Scan for the cell matching the given text and deliver its (X, Y) coordinate at center. 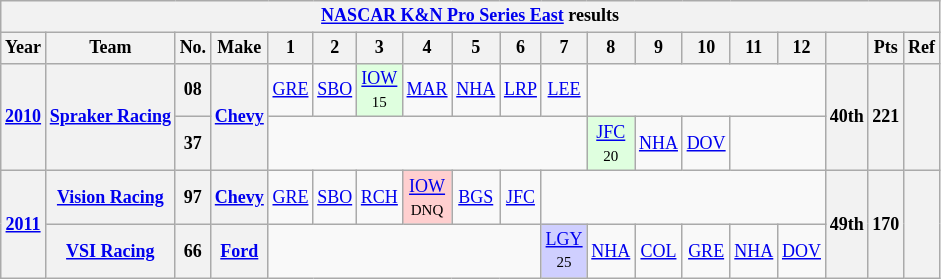
221 (886, 116)
Ref (922, 48)
5 (476, 48)
2010 (24, 116)
Year (24, 48)
LGY25 (564, 251)
3 (380, 48)
VSI Racing (110, 251)
49th (846, 224)
Ford (239, 251)
12 (802, 48)
37 (192, 144)
08 (192, 90)
JFC (521, 197)
2 (335, 48)
9 (659, 48)
6 (521, 48)
Vision Racing (110, 197)
JFC20 (611, 144)
66 (192, 251)
4 (427, 48)
LRP (521, 90)
40th (846, 116)
170 (886, 224)
1 (290, 48)
IOW15 (380, 90)
LEE (564, 90)
MAR (427, 90)
10 (706, 48)
7 (564, 48)
Make (239, 48)
97 (192, 197)
Spraker Racing (110, 116)
NASCAR K&N Pro Series East results (470, 16)
2011 (24, 224)
COL (659, 251)
Team (110, 48)
BGS (476, 197)
No. (192, 48)
8 (611, 48)
Pts (886, 48)
RCH (380, 197)
IOWDNQ (427, 197)
11 (754, 48)
